Pinpoint the cell where the given text exists, returning its (x, y) midpoint coordinate. 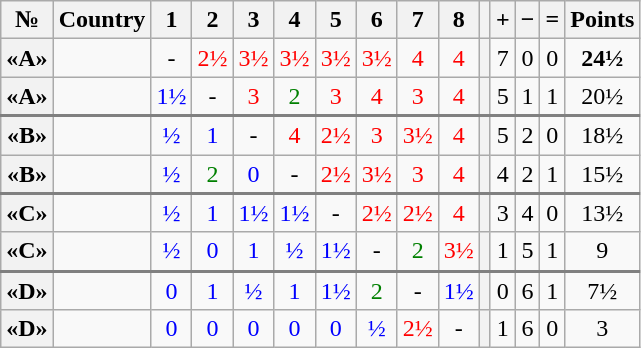
20½ (602, 96)
+ (502, 20)
9 (602, 252)
8 (458, 20)
13½ (602, 212)
= (552, 20)
24½ (602, 58)
− (528, 20)
Country (102, 20)
№ (27, 20)
15½ (602, 174)
Points (602, 20)
7½ (602, 290)
18½ (602, 136)
